Return the [X, Y] coordinate for the center point of the cell that contains the specified text.  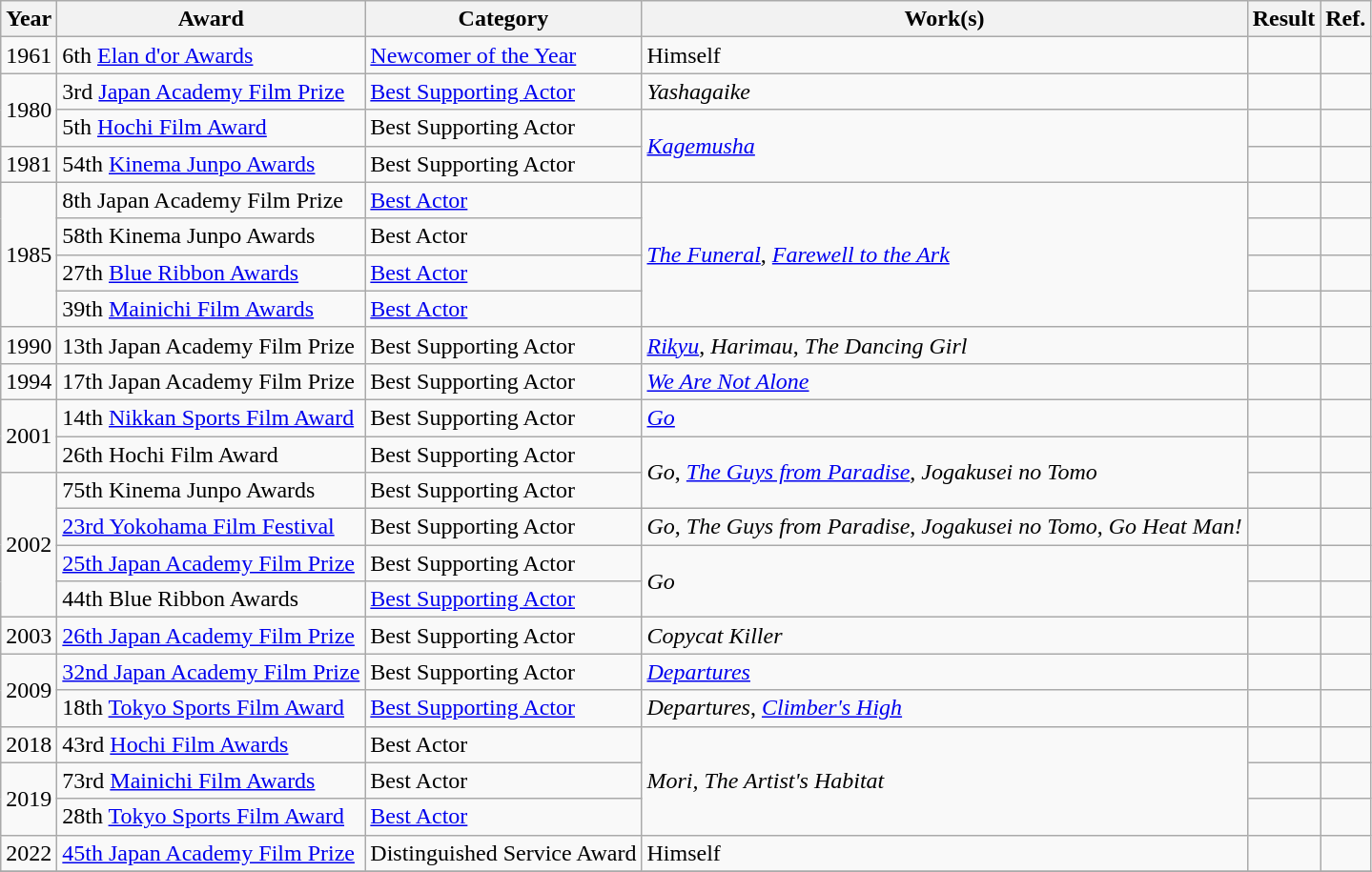
32nd Japan Academy Film Prize [212, 672]
Departures [944, 672]
13th Japan Academy Film Prize [212, 345]
17th Japan Academy Film Prize [212, 381]
Go, The Guys from Paradise, Jogakusei no Tomo, Go Heat Man! [944, 527]
1981 [29, 164]
Kagemusha [944, 146]
54th Kinema Junpo Awards [212, 164]
23rd Yokohama Film Festival [212, 527]
Departures, Climber's High [944, 708]
58th Kinema Junpo Awards [212, 236]
14th Nikkan Sports Film Award [212, 417]
Rikyu, Harimau, The Dancing Girl [944, 345]
2009 [29, 690]
1990 [29, 345]
8th Japan Academy Film Prize [212, 200]
We Are Not Alone [944, 381]
Category [503, 19]
Yashagaike [944, 91]
18th Tokyo Sports Film Award [212, 708]
26th Japan Academy Film Prize [212, 636]
Year [29, 19]
3rd Japan Academy Film Prize [212, 91]
27th Blue Ribbon Awards [212, 273]
28th Tokyo Sports Film Award [212, 817]
1980 [29, 110]
6th Elan d'or Awards [212, 55]
75th Kinema Junpo Awards [212, 491]
2022 [29, 853]
Copycat Killer [944, 636]
2018 [29, 744]
2019 [29, 799]
44th Blue Ribbon Awards [212, 599]
45th Japan Academy Film Prize [212, 853]
2001 [29, 436]
1994 [29, 381]
43rd Hochi Film Awards [212, 744]
25th Japan Academy Film Prize [212, 563]
Newcomer of the Year [503, 55]
1961 [29, 55]
Award [212, 19]
73rd Mainichi Film Awards [212, 781]
5th Hochi Film Award [212, 128]
2002 [29, 545]
Go, The Guys from Paradise, Jogakusei no Tomo [944, 473]
Mori, The Artist's Habitat [944, 781]
1985 [29, 254]
Distinguished Service Award [503, 853]
39th Mainichi Film Awards [212, 309]
Result [1283, 19]
Work(s) [944, 19]
2003 [29, 636]
The Funeral, Farewell to the Ark [944, 254]
Ref. [1346, 19]
26th Hochi Film Award [212, 455]
